Find where the given text appears and provide that cell's center as [x, y] coordinate. 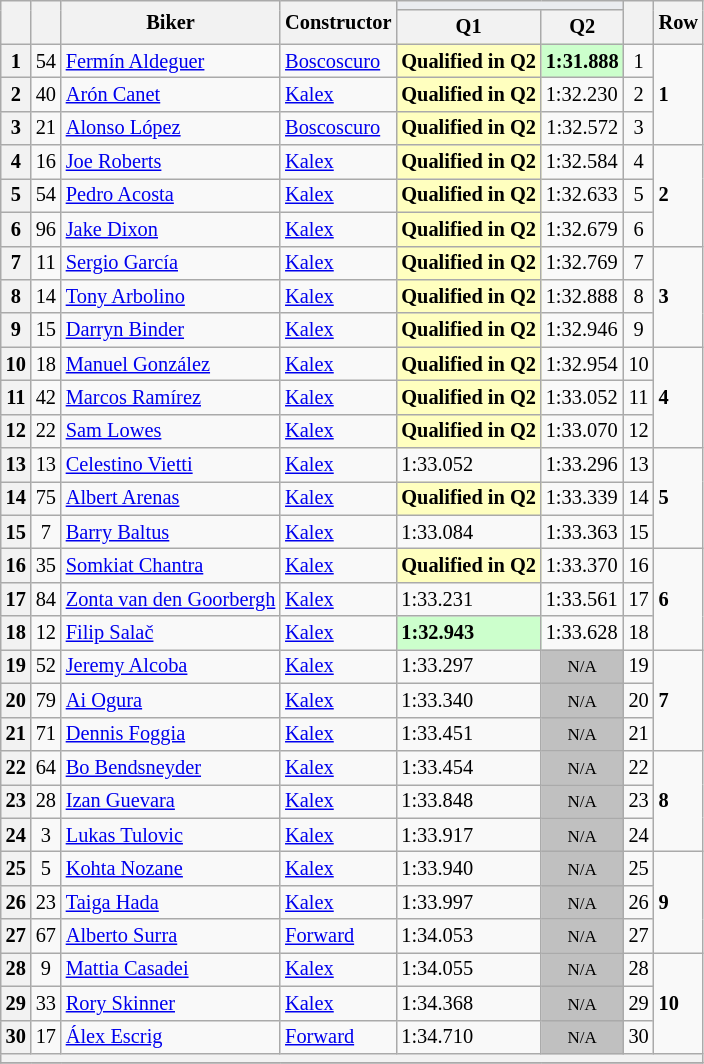
1:33.997 [468, 902]
Celestino Vietti [170, 465]
1:32.946 [582, 330]
Arón Canet [170, 94]
1:34.055 [468, 969]
84 [46, 599]
1:32.230 [582, 94]
Q1 [468, 27]
1:34.053 [468, 936]
1:33.454 [468, 767]
Albert Arenas [170, 498]
Bo Bendsneyder [170, 767]
1:33.628 [582, 633]
71 [46, 734]
1:33.561 [582, 599]
1:31.888 [582, 61]
1:33.451 [468, 734]
Joe Roberts [170, 162]
1:33.084 [468, 532]
1:33.370 [582, 565]
Somkiat Chantra [170, 565]
Dennis Foggia [170, 734]
Manuel González [170, 364]
75 [46, 498]
1:33.917 [468, 835]
1:33.339 [582, 498]
Rory Skinner [170, 1003]
33 [46, 1003]
1:32.584 [582, 162]
Biker [170, 22]
1:32.888 [582, 296]
Sergio García [170, 263]
Lukas Tulovic [170, 835]
1:32.954 [582, 364]
Tony Arbolino [170, 296]
1:33.296 [582, 465]
Alonso López [170, 128]
Jake Dixon [170, 229]
Pedro Acosta [170, 195]
Zonta van den Goorbergh [170, 599]
1:33.363 [582, 532]
35 [46, 565]
Q2 [582, 27]
1:33.297 [468, 666]
Taiga Hada [170, 902]
Filip Salač [170, 633]
Marcos Ramírez [170, 397]
1:32.633 [582, 195]
1:32.679 [582, 229]
96 [46, 229]
1:33.340 [468, 700]
Jeremy Alcoba [170, 666]
Alberto Surra [170, 936]
1:32.572 [582, 128]
Fermín Aldeguer [170, 61]
1:34.710 [468, 1037]
Sam Lowes [170, 431]
Mattia Casadei [170, 969]
Barry Baltus [170, 532]
52 [46, 666]
1:32.769 [582, 263]
Darryn Binder [170, 330]
Ai Ogura [170, 700]
1:33.070 [582, 431]
Álex Escrig [170, 1037]
79 [46, 700]
1:34.368 [468, 1003]
1:33.848 [468, 801]
Row [678, 22]
Izan Guevara [170, 801]
1:32.943 [468, 633]
1:33.231 [468, 599]
40 [46, 94]
Kohta Nozane [170, 868]
67 [46, 936]
64 [46, 767]
Constructor [338, 22]
1:33.940 [468, 868]
42 [46, 397]
